Locate the cell with the specified text and output its (x, y) center coordinate. 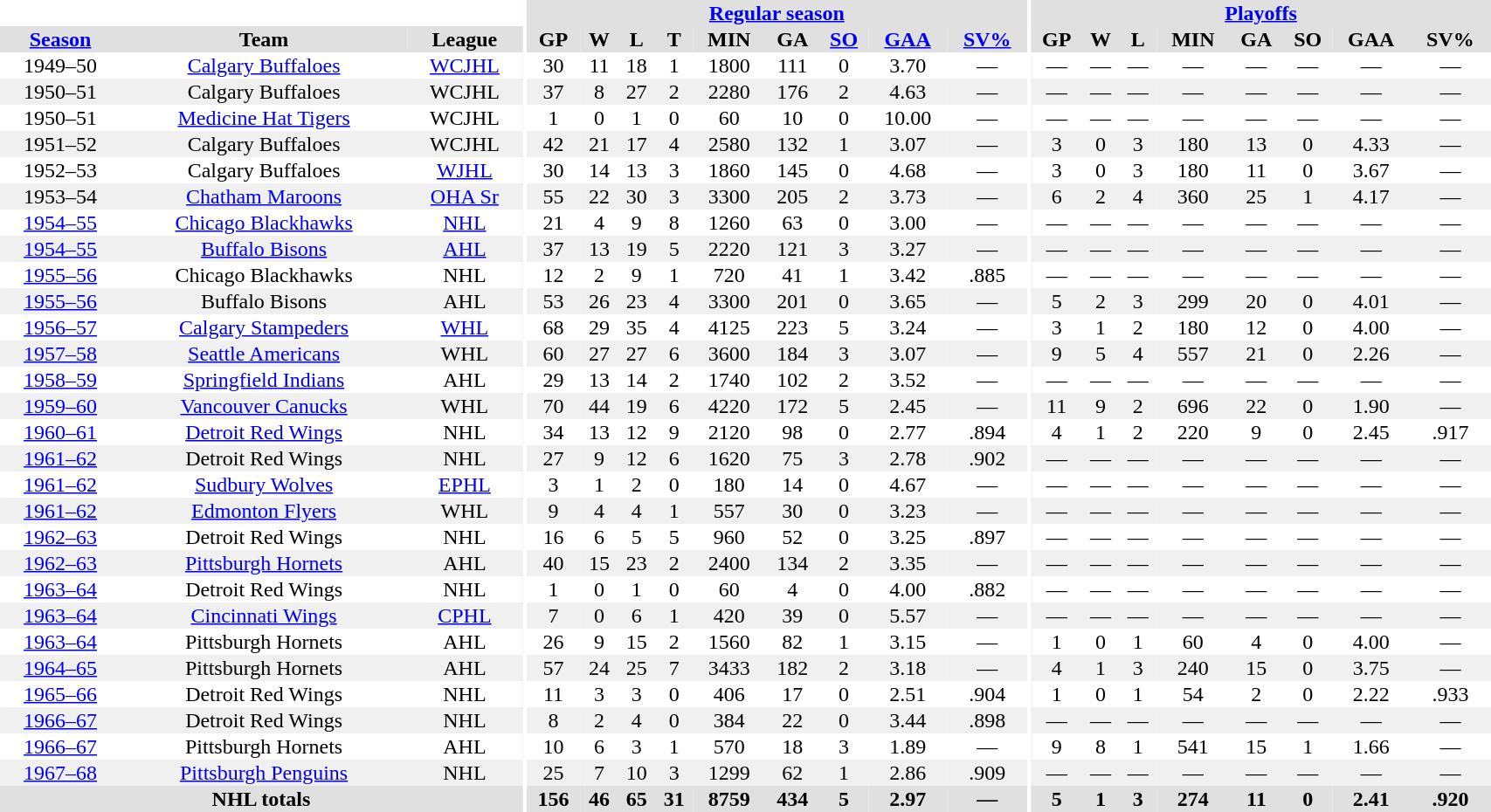
223 (792, 327)
T (674, 39)
2.97 (908, 799)
4220 (728, 406)
3.23 (908, 511)
10.00 (908, 118)
4.01 (1371, 301)
2.77 (908, 432)
54 (1193, 694)
1949–50 (60, 65)
16 (554, 537)
3.27 (908, 249)
.917 (1450, 432)
3600 (728, 354)
134 (792, 563)
1967–68 (60, 773)
1953–54 (60, 196)
.882 (987, 589)
24 (599, 668)
720 (728, 275)
2.41 (1371, 799)
3.67 (1371, 170)
98 (792, 432)
145 (792, 170)
2.22 (1371, 694)
62 (792, 773)
384 (728, 720)
156 (554, 799)
2.26 (1371, 354)
65 (636, 799)
2.51 (908, 694)
3.42 (908, 275)
3.35 (908, 563)
696 (1193, 406)
1958–59 (60, 380)
1740 (728, 380)
205 (792, 196)
3.18 (908, 668)
Chatham Maroons (264, 196)
55 (554, 196)
1860 (728, 170)
35 (636, 327)
4125 (728, 327)
Seattle Americans (264, 354)
570 (728, 747)
3.75 (1371, 668)
Playoffs (1261, 13)
1952–53 (60, 170)
1.90 (1371, 406)
240 (1193, 668)
8759 (728, 799)
1959–60 (60, 406)
299 (1193, 301)
1560 (728, 642)
1956–57 (60, 327)
1299 (728, 773)
1260 (728, 223)
Season (60, 39)
3.24 (908, 327)
53 (554, 301)
184 (792, 354)
68 (554, 327)
39 (792, 616)
NHL totals (261, 799)
Cincinnati Wings (264, 616)
1960–61 (60, 432)
960 (728, 537)
OHA Sr (465, 196)
3433 (728, 668)
132 (792, 144)
4.17 (1371, 196)
3.65 (908, 301)
4.63 (908, 92)
2280 (728, 92)
52 (792, 537)
.904 (987, 694)
League (465, 39)
WJHL (465, 170)
102 (792, 380)
360 (1193, 196)
.897 (987, 537)
Vancouver Canucks (264, 406)
.909 (987, 773)
40 (554, 563)
1620 (728, 458)
34 (554, 432)
5.57 (908, 616)
2.78 (908, 458)
Edmonton Flyers (264, 511)
44 (599, 406)
274 (1193, 799)
3.52 (908, 380)
3.25 (908, 537)
1964–65 (60, 668)
220 (1193, 432)
2220 (728, 249)
57 (554, 668)
1957–58 (60, 354)
Medicine Hat Tigers (264, 118)
172 (792, 406)
3.70 (908, 65)
4.68 (908, 170)
42 (554, 144)
3.73 (908, 196)
121 (792, 249)
CPHL (465, 616)
4.67 (908, 485)
434 (792, 799)
Sudbury Wolves (264, 485)
63 (792, 223)
4.33 (1371, 144)
.902 (987, 458)
1951–52 (60, 144)
1965–66 (60, 694)
82 (792, 642)
.933 (1450, 694)
176 (792, 92)
2400 (728, 563)
70 (554, 406)
2120 (728, 432)
Calgary Stampeders (264, 327)
31 (674, 799)
541 (1193, 747)
.894 (987, 432)
2.86 (908, 773)
1.89 (908, 747)
Pittsburgh Penguins (264, 773)
111 (792, 65)
1800 (728, 65)
75 (792, 458)
20 (1256, 301)
Regular season (777, 13)
201 (792, 301)
46 (599, 799)
41 (792, 275)
.885 (987, 275)
1.66 (1371, 747)
182 (792, 668)
420 (728, 616)
.920 (1450, 799)
2580 (728, 144)
406 (728, 694)
Springfield Indians (264, 380)
.898 (987, 720)
3.15 (908, 642)
Team (264, 39)
EPHL (465, 485)
3.44 (908, 720)
3.00 (908, 223)
